Return [X, Y] of the center of cell containing provided text 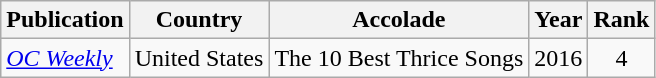
The 10 Best Thrice Songs [399, 58]
Year [558, 20]
Country [199, 20]
Publication [65, 20]
United States [199, 58]
Rank [622, 20]
Accolade [399, 20]
4 [622, 58]
OC Weekly [65, 58]
2016 [558, 58]
